Pinpoint the cell where the given text exists, returning its (X, Y) midpoint coordinate. 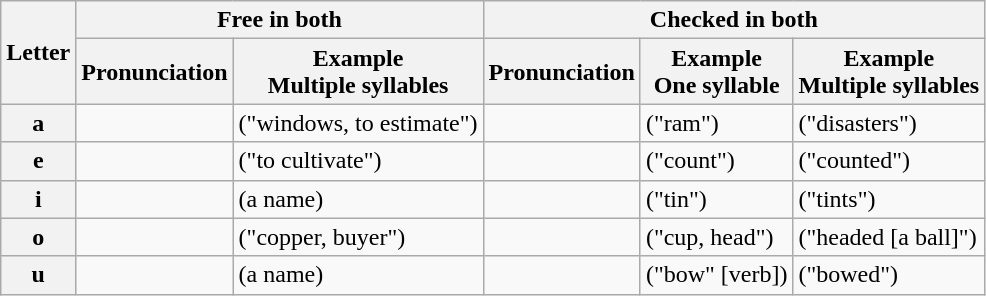
("copper, buyer") (358, 237)
("headed [a ball]") (889, 237)
e (38, 161)
Checked in both (734, 20)
("tin") (716, 199)
i (38, 199)
("count") (716, 161)
Letter (38, 52)
Free in both (280, 20)
ExampleOne syllable (716, 72)
("cup, head") (716, 237)
("tints") (889, 199)
u (38, 275)
("disasters") (889, 123)
("windows, to estimate") (358, 123)
o (38, 237)
("bowed") (889, 275)
("to cultivate") (358, 161)
("ram") (716, 123)
("bow" [verb]) (716, 275)
("counted") (889, 161)
a (38, 123)
